Search for the cell housing the specified text and yield its [x, y] center coordinate. 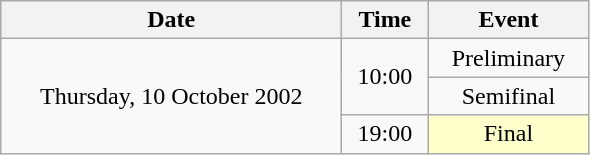
10:00 [385, 77]
Time [385, 20]
Thursday, 10 October 2002 [172, 96]
Event [508, 20]
Preliminary [508, 58]
19:00 [385, 134]
Semifinal [508, 96]
Final [508, 134]
Date [172, 20]
